Capture the cell that displays the provided text and extract its (x, y) central coordinate. 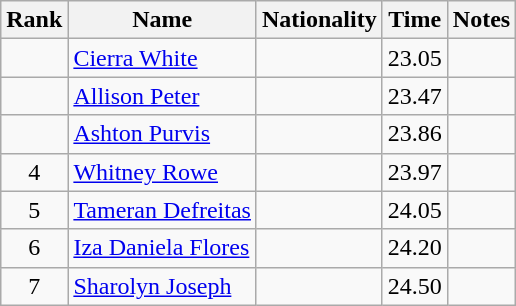
5 (34, 210)
4 (34, 172)
24.20 (414, 248)
24.05 (414, 210)
Nationality (319, 20)
Notes (481, 20)
Time (414, 20)
7 (34, 286)
23.97 (414, 172)
24.50 (414, 286)
Name (162, 20)
Whitney Rowe (162, 172)
23.05 (414, 58)
Allison Peter (162, 96)
6 (34, 248)
Cierra White (162, 58)
Iza Daniela Flores (162, 248)
Rank (34, 20)
23.47 (414, 96)
Ashton Purvis (162, 134)
Sharolyn Joseph (162, 286)
23.86 (414, 134)
Tameran Defreitas (162, 210)
